From the cell containing the given text, extract its center point as (x, y) coordinate. 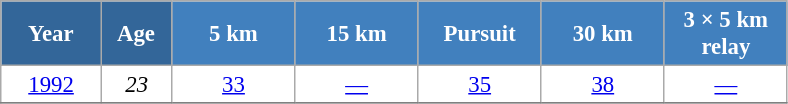
3 × 5 km relay (726, 34)
15 km (356, 34)
38 (602, 85)
30 km (602, 34)
Age (136, 34)
5 km (234, 34)
Pursuit (480, 34)
1992 (52, 85)
33 (234, 85)
Year (52, 34)
23 (136, 85)
35 (480, 85)
